Search for the cell housing the specified text and yield its [X, Y] center coordinate. 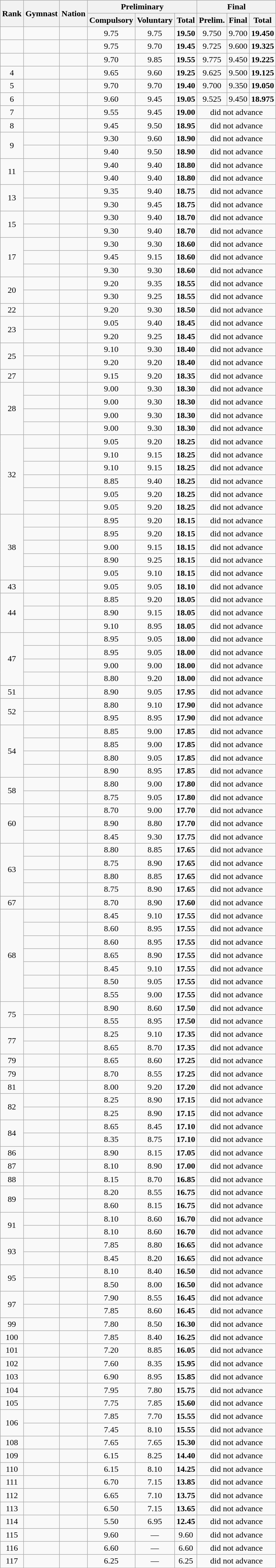
99 [12, 1324]
19.45 [186, 46]
51 [12, 692]
38 [12, 547]
109 [12, 1456]
114 [12, 1522]
25 [12, 356]
20 [12, 290]
43 [12, 587]
60 [12, 824]
13.65 [186, 1508]
9.55 [111, 112]
8 [12, 125]
Prelim. [212, 20]
91 [12, 1225]
112 [12, 1495]
113 [12, 1508]
19.325 [263, 46]
88 [12, 1179]
18.35 [186, 375]
93 [12, 1252]
7.75 [111, 1403]
97 [12, 1304]
44 [12, 613]
100 [12, 1337]
105 [12, 1403]
86 [12, 1153]
5 [12, 86]
15.85 [186, 1377]
15.75 [186, 1390]
7 [12, 112]
19.00 [186, 112]
6.90 [111, 1377]
16.85 [186, 1179]
106 [12, 1423]
19.25 [186, 73]
108 [12, 1443]
6.65 [111, 1495]
17.60 [186, 903]
9.525 [212, 99]
Nation [73, 13]
17.95 [186, 692]
9 [12, 145]
116 [12, 1548]
95 [12, 1278]
9.500 [238, 73]
81 [12, 1087]
103 [12, 1377]
18.975 [263, 99]
15.95 [186, 1363]
13.85 [186, 1482]
9.600 [238, 46]
16.05 [186, 1350]
Compulsory [111, 20]
9.775 [212, 60]
19.40 [186, 86]
14.40 [186, 1456]
4 [12, 73]
9.85 [155, 60]
82 [12, 1107]
77 [12, 1041]
Gymnast [42, 13]
7.70 [155, 1416]
54 [12, 751]
19.225 [263, 60]
13 [12, 198]
84 [12, 1133]
6.95 [155, 1522]
111 [12, 1482]
7.90 [111, 1298]
115 [12, 1535]
17.75 [186, 837]
16.25 [186, 1337]
Rank [12, 13]
27 [12, 375]
7.60 [111, 1363]
17.00 [186, 1166]
15.30 [186, 1443]
75 [12, 1015]
11 [12, 172]
52 [12, 712]
9.65 [111, 73]
7.20 [111, 1350]
17 [12, 257]
19.050 [263, 86]
67 [12, 903]
9.350 [238, 86]
17.05 [186, 1153]
32 [12, 474]
19.05 [186, 99]
9.750 [212, 33]
9.725 [212, 46]
68 [12, 955]
14.25 [186, 1469]
63 [12, 870]
6.50 [111, 1508]
19.50 [186, 33]
19.55 [186, 60]
89 [12, 1199]
19.450 [263, 33]
9.625 [212, 73]
13.75 [186, 1495]
87 [12, 1166]
23 [12, 329]
5.50 [111, 1522]
18.95 [186, 125]
Voluntary [155, 20]
110 [12, 1469]
104 [12, 1390]
6 [12, 99]
117 [12, 1561]
6.70 [111, 1482]
19.125 [263, 73]
18.50 [186, 310]
12.45 [186, 1522]
28 [12, 409]
18.10 [186, 587]
7.45 [111, 1430]
15 [12, 224]
Preliminary [142, 7]
16.30 [186, 1324]
7.95 [111, 1390]
17.20 [186, 1087]
58 [12, 790]
22 [12, 310]
102 [12, 1363]
15.60 [186, 1403]
47 [12, 659]
7.10 [155, 1495]
101 [12, 1350]
